Find where the given text appears and provide that cell's center as [X, Y] coordinate. 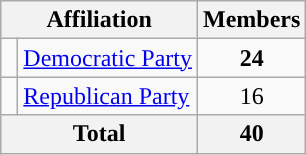
Affiliation [100, 20]
16 [251, 96]
40 [251, 134]
Members [251, 20]
24 [251, 58]
Republican Party [108, 96]
Democratic Party [108, 58]
Total [100, 134]
